Provide the (X, Y) coordinate of the cell's center where the given text is located.  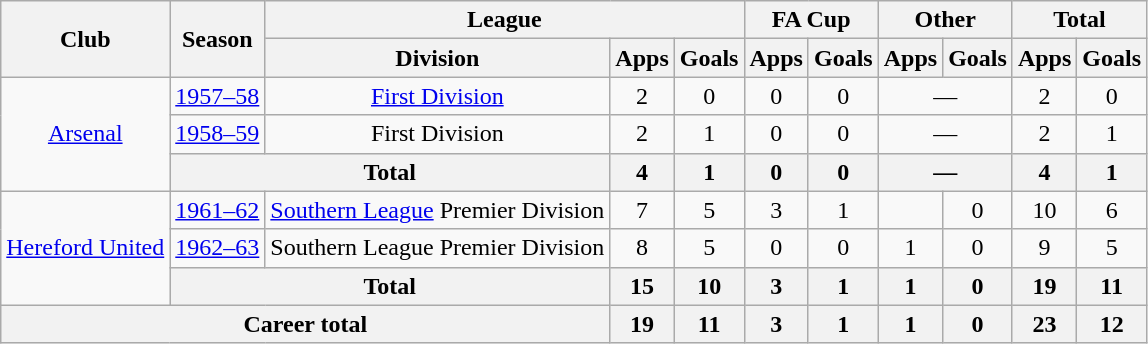
Career total (306, 324)
Season (218, 39)
1958–59 (218, 134)
1961–62 (218, 210)
7 (642, 210)
15 (642, 286)
Hereford United (86, 248)
8 (642, 248)
League (504, 20)
9 (1044, 248)
1962–63 (218, 248)
Division (438, 58)
12 (1112, 324)
1957–58 (218, 96)
Club (86, 39)
Arsenal (86, 134)
23 (1044, 324)
Other (945, 20)
FA Cup (811, 20)
6 (1112, 210)
